Scan for the cell matching the given text and deliver its [X, Y] coordinate at center. 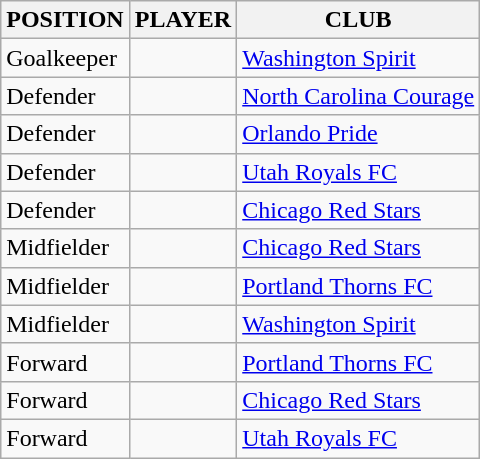
Goalkeeper [65, 58]
CLUB [358, 20]
Orlando Pride [358, 134]
PLAYER [183, 20]
POSITION [65, 20]
North Carolina Courage [358, 96]
